Extract the [x, y] coordinate from the center of the cell holding the provided text.  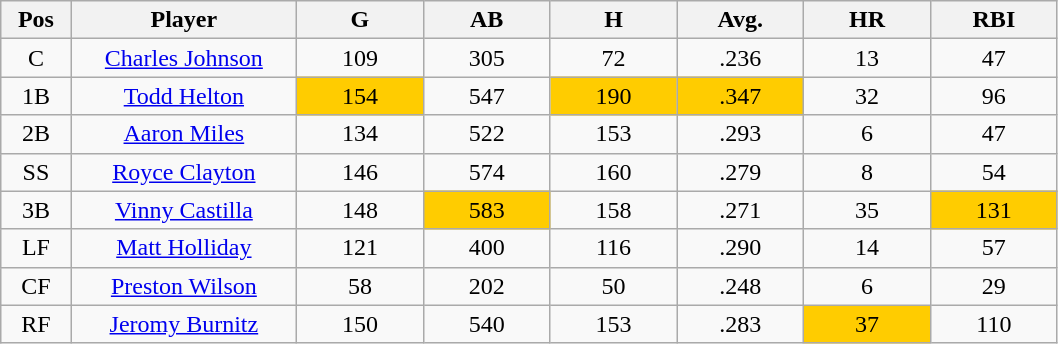
13 [868, 58]
.248 [740, 286]
Preston Wilson [184, 286]
109 [360, 58]
Player [184, 20]
547 [486, 96]
148 [360, 210]
Royce Clayton [184, 172]
583 [486, 210]
50 [614, 286]
.279 [740, 172]
Jeromy Burnitz [184, 324]
72 [614, 58]
HR [868, 20]
.347 [740, 96]
Pos [36, 20]
H [614, 20]
146 [360, 172]
574 [486, 172]
Todd Helton [184, 96]
2B [36, 134]
29 [994, 286]
540 [486, 324]
AB [486, 20]
1B [36, 96]
.293 [740, 134]
37 [868, 324]
RF [36, 324]
SS [36, 172]
57 [994, 248]
Charles Johnson [184, 58]
LF [36, 248]
400 [486, 248]
116 [614, 248]
Aaron Miles [184, 134]
150 [360, 324]
Matt Holliday [184, 248]
305 [486, 58]
96 [994, 96]
158 [614, 210]
110 [994, 324]
58 [360, 286]
3B [36, 210]
.283 [740, 324]
14 [868, 248]
202 [486, 286]
54 [994, 172]
C [36, 58]
8 [868, 172]
32 [868, 96]
134 [360, 134]
35 [868, 210]
Vinny Castilla [184, 210]
CF [36, 286]
.271 [740, 210]
190 [614, 96]
.236 [740, 58]
131 [994, 210]
Avg. [740, 20]
121 [360, 248]
.290 [740, 248]
154 [360, 96]
G [360, 20]
522 [486, 134]
160 [614, 172]
RBI [994, 20]
